Provide the [X, Y] coordinate of the cell's center where the given text is located.  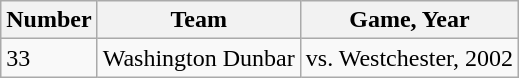
vs. Westchester, 2002 [409, 58]
Number [49, 20]
33 [49, 58]
Game, Year [409, 20]
Washington Dunbar [198, 58]
Team [198, 20]
